Provide the [X, Y] coordinate of the cell's center where the given text is located.  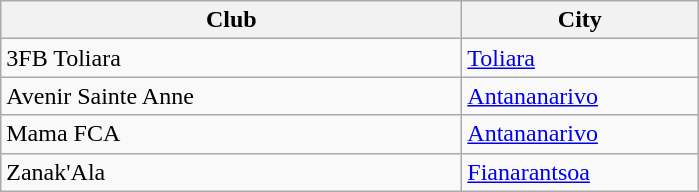
Zanak'Ala [232, 172]
3FB Toliara [232, 58]
Mama FCA [232, 134]
Fianarantsoa [580, 172]
Avenir Sainte Anne [232, 96]
Club [232, 20]
Toliara [580, 58]
City [580, 20]
